Scan for the cell matching the given text and deliver its [X, Y] coordinate at center. 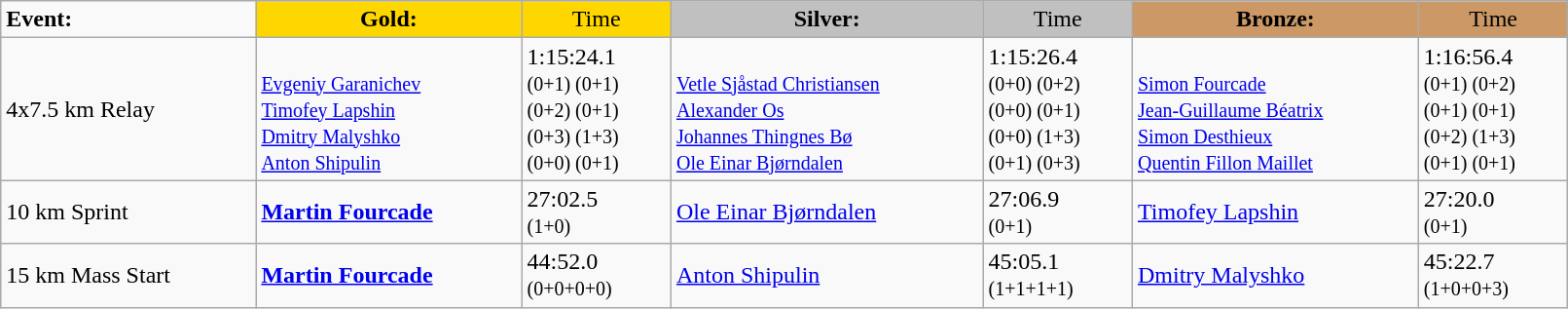
Anton Shipulin [827, 275]
45:22.7(1+0+0+3) [1493, 275]
1:15:26.4(0+0) (0+2)(0+0) (0+1)(0+0) (1+3)(0+1) (0+3) [1057, 109]
Silver: [827, 19]
15 km Mass Start [128, 275]
Ole Einar Bjørndalen [827, 212]
Evgeniy GaranichevTimofey LapshinDmitry MalyshkoAnton Shipulin [389, 109]
1:15:24.1(0+1) (0+1)(0+2) (0+1)(0+3) (1+3)(0+0) (0+1) [596, 109]
27:06.9(0+1) [1057, 212]
1:16:56.4(0+1) (0+2)(0+1) (0+1)(0+2) (1+3)(0+1) (0+1) [1493, 109]
Gold: [389, 19]
45:05.1(1+1+1+1) [1057, 275]
Dmitry Malyshko [1275, 275]
Vetle Sjåstad ChristiansenAlexander OsJohannes Thingnes BøOle Einar Bjørndalen [827, 109]
4x7.5 km Relay [128, 109]
10 km Sprint [128, 212]
Timofey Lapshin [1275, 212]
Simon FourcadeJean-Guillaume BéatrixSimon DesthieuxQuentin Fillon Maillet [1275, 109]
27:02.5(1+0) [596, 212]
44:52.0(0+0+0+0) [596, 275]
27:20.0(0+1) [1493, 212]
Event: [128, 19]
Bronze: [1275, 19]
